Provide the (X, Y) coordinate of the cell's center where the given text is located.  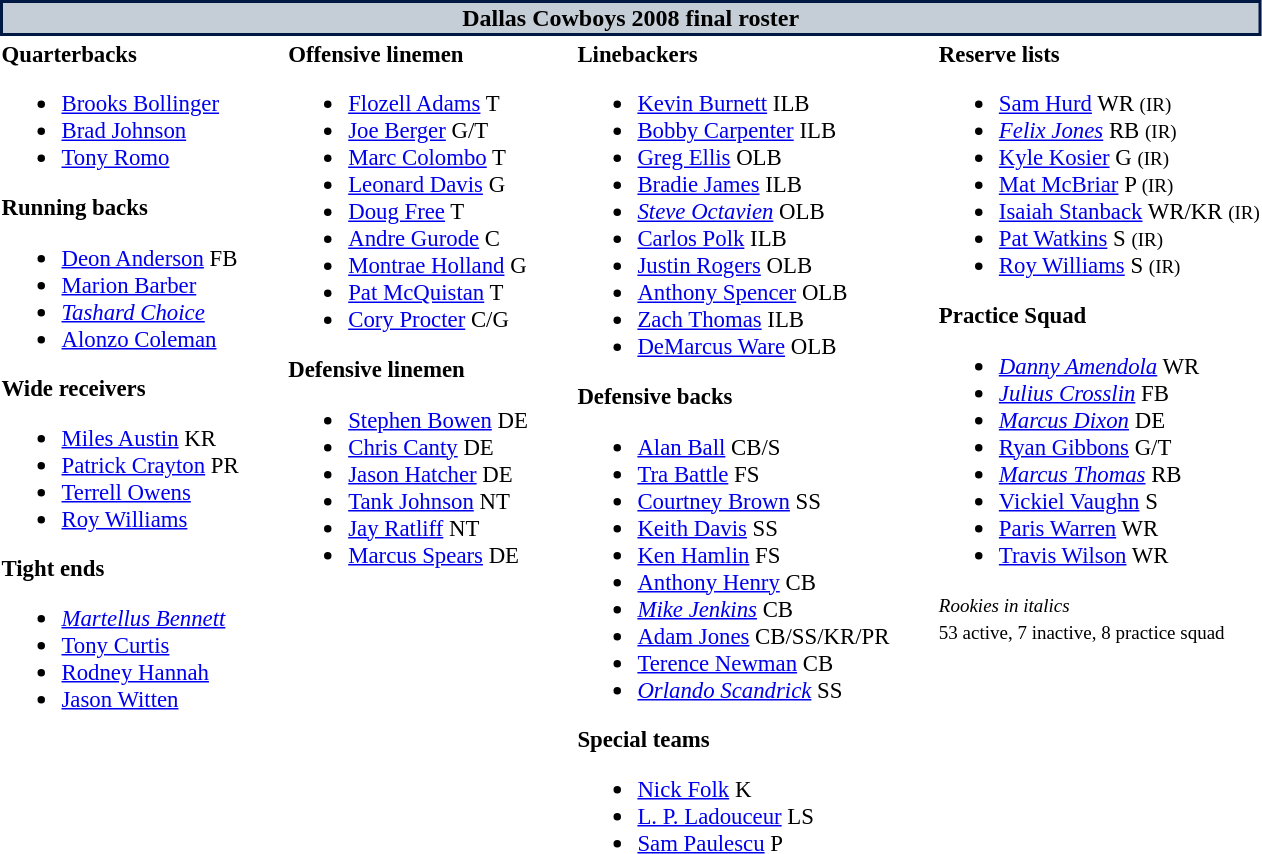
Dallas Cowboys 2008 final roster (630, 18)
